Find where the given text appears and provide that cell's center as [x, y] coordinate. 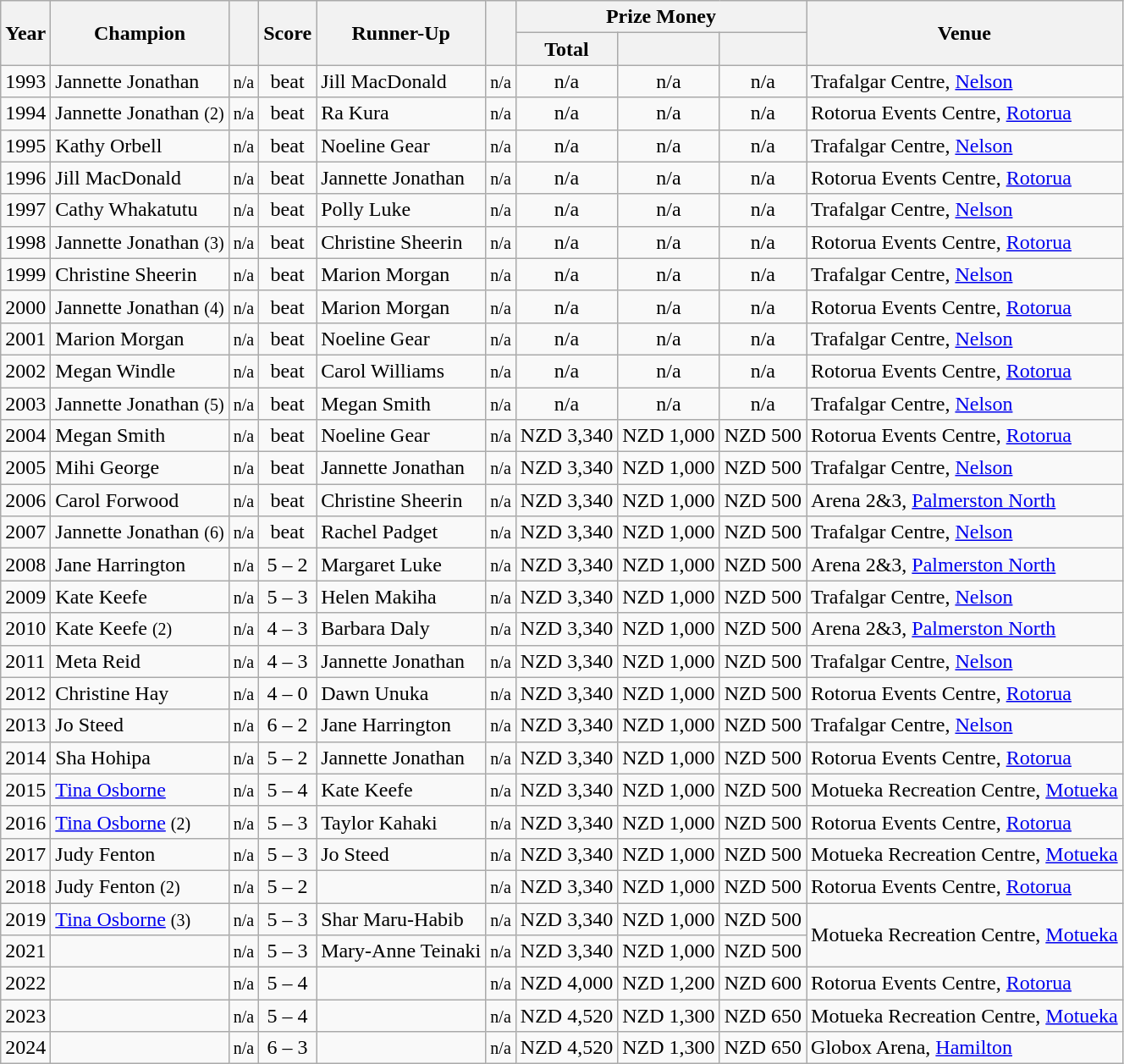
2022 [25, 984]
Judy Fenton [140, 854]
Tina Osborne (3) [140, 918]
Kate Keefe (2) [140, 629]
1998 [25, 242]
2004 [25, 436]
6 – 3 [288, 1048]
1994 [25, 113]
Jannette Jonathan (2) [140, 113]
Tina Osborne [140, 790]
Jannette Jonathan (5) [140, 404]
2017 [25, 854]
Mary-Anne Teinaki [401, 951]
Total [566, 49]
Christine Hay [140, 693]
NZD 4,000 [566, 984]
Jannette Jonathan (4) [140, 306]
Tina Osborne (2) [140, 822]
NZD 1,200 [669, 984]
2002 [25, 371]
2006 [25, 500]
1996 [25, 178]
Rachel Padget [401, 532]
Megan Windle [140, 371]
2018 [25, 886]
2011 [25, 661]
2007 [25, 532]
2005 [25, 468]
Margaret Luke [401, 565]
2000 [25, 306]
Score [288, 33]
1997 [25, 210]
Jannette Jonathan (3) [140, 242]
Globox Arena, Hamilton [965, 1048]
2009 [25, 597]
Helen Makiha [401, 597]
2015 [25, 790]
Venue [965, 33]
2014 [25, 758]
Runner-Up [401, 33]
2021 [25, 951]
Jannette Jonathan (6) [140, 532]
2024 [25, 1048]
Polly Luke [401, 210]
2003 [25, 404]
2012 [25, 693]
Taylor Kahaki [401, 822]
6 – 2 [288, 725]
Year [25, 33]
Kathy Orbell [140, 146]
1995 [25, 146]
Ra Kura [401, 113]
1993 [25, 81]
Shar Maru-Habib [401, 918]
2008 [25, 565]
2019 [25, 918]
2001 [25, 339]
Sha Hohipa [140, 758]
1999 [25, 274]
2013 [25, 725]
NZD 600 [763, 984]
4 – 0 [288, 693]
Judy Fenton (2) [140, 886]
2010 [25, 629]
Meta Reid [140, 661]
Carol Forwood [140, 500]
Mihi George [140, 468]
Champion [140, 33]
Prize Money [660, 17]
Cathy Whakatutu [140, 210]
Barbara Daly [401, 629]
Dawn Unuka [401, 693]
2023 [25, 1016]
Carol Williams [401, 371]
2016 [25, 822]
